Capture the cell that displays the provided text and extract its [x, y] central coordinate. 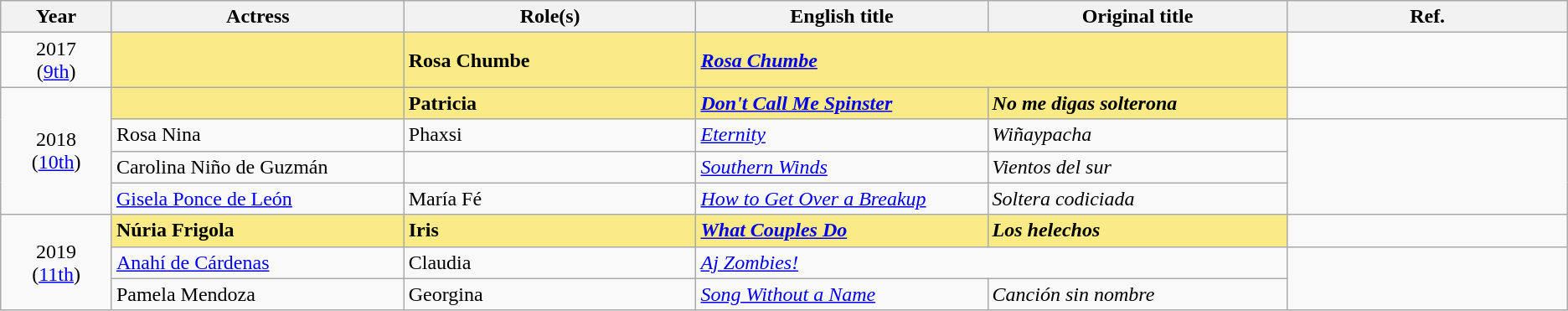
English title [842, 17]
2017(9th) [57, 60]
Original title [1137, 17]
Role(s) [549, 17]
2019(11th) [57, 262]
Soltera codiciada [1137, 199]
Southern Winds [842, 167]
María Fé [549, 199]
Núria Frigola [258, 231]
Vientos del sur [1137, 167]
Wiñaypacha [1137, 135]
Song Without a Name [842, 294]
Year [57, 17]
How to Get Over a Breakup [842, 199]
Ref. [1427, 17]
Carolina Niño de Guzmán [258, 167]
Actress [258, 17]
Patricia [549, 103]
2018(10th) [57, 151]
Georgina [549, 294]
Canción sin nombre [1137, 294]
Claudia [549, 262]
Anahí de Cárdenas [258, 262]
Los helechos [1137, 231]
Iris [549, 231]
Don't Call Me Spinster [842, 103]
Pamela Mendoza [258, 294]
No me digas solterona [1137, 103]
Gisela Ponce de León [258, 199]
Phaxsi [549, 135]
Eternity [842, 135]
Aj Zombies! [992, 262]
Rosa Nina [258, 135]
What Couples Do [842, 231]
